Provide the (x, y) coordinate of the cell's center where the given text is located.  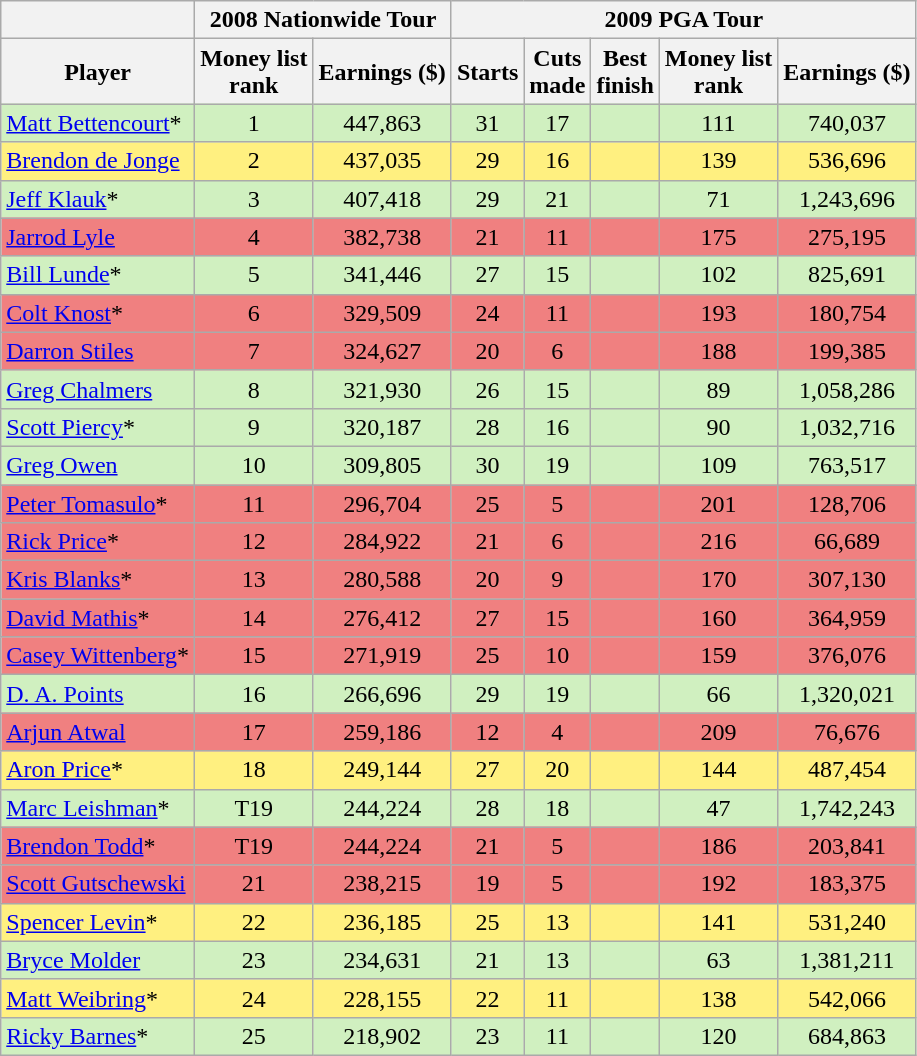
Jeff Klauk* (98, 199)
Cutsmade (558, 72)
30 (487, 465)
684,863 (847, 1036)
203,841 (847, 846)
531,240 (847, 922)
218,902 (382, 1036)
188 (718, 351)
275,195 (847, 237)
Aron Price* (98, 770)
66 (718, 694)
228,155 (382, 998)
284,922 (382, 542)
D. A. Points (98, 694)
Colt Knost* (98, 313)
320,187 (382, 427)
Matt Bettencourt* (98, 123)
Kris Blanks* (98, 580)
183,375 (847, 884)
280,588 (382, 580)
364,959 (847, 618)
740,037 (847, 123)
Arjun Atwal (98, 732)
307,130 (847, 580)
825,691 (847, 275)
139 (718, 161)
175 (718, 237)
236,185 (382, 922)
109 (718, 465)
1,320,021 (847, 694)
71 (718, 199)
238,215 (382, 884)
Jarrod Lyle (98, 237)
170 (718, 580)
329,509 (382, 313)
209 (718, 732)
Bryce Molder (98, 960)
321,930 (382, 389)
Scott Gutschewski (98, 884)
Rick Price* (98, 542)
Greg Owen (98, 465)
216 (718, 542)
192 (718, 884)
Matt Weibring* (98, 998)
199,385 (847, 351)
159 (718, 656)
234,631 (382, 960)
Greg Chalmers (98, 389)
201 (718, 503)
1,243,696 (847, 199)
266,696 (382, 694)
8 (254, 389)
249,144 (382, 770)
26 (487, 389)
193 (718, 313)
Bill Lunde* (98, 275)
160 (718, 618)
Brendon Todd* (98, 846)
102 (718, 275)
407,418 (382, 199)
47 (718, 808)
66,689 (847, 542)
Starts (487, 72)
Spencer Levin* (98, 922)
536,696 (847, 161)
90 (718, 427)
276,412 (382, 618)
1,058,286 (847, 389)
542,066 (847, 998)
447,863 (382, 123)
186 (718, 846)
1,032,716 (847, 427)
3 (254, 199)
128,706 (847, 503)
487,454 (847, 770)
2008 Nationwide Tour (324, 20)
1 (254, 123)
Brendon de Jonge (98, 161)
89 (718, 389)
14 (254, 618)
324,627 (382, 351)
141 (718, 922)
76,676 (847, 732)
382,738 (382, 237)
1,742,243 (847, 808)
31 (487, 123)
Casey Wittenberg* (98, 656)
Marc Leishman* (98, 808)
309,805 (382, 465)
Darron Stiles (98, 351)
Peter Tomasulo* (98, 503)
138 (718, 998)
111 (718, 123)
63 (718, 960)
7 (254, 351)
2 (254, 161)
David Mathis* (98, 618)
341,446 (382, 275)
144 (718, 770)
2009 PGA Tour (684, 20)
271,919 (382, 656)
120 (718, 1036)
296,704 (382, 503)
376,076 (847, 656)
Player (98, 72)
180,754 (847, 313)
437,035 (382, 161)
259,186 (382, 732)
Scott Piercy* (98, 427)
1,381,211 (847, 960)
Bestfinish (625, 72)
763,517 (847, 465)
Ricky Barnes* (98, 1036)
